Locate the cell with the specified text and output its (x, y) center coordinate. 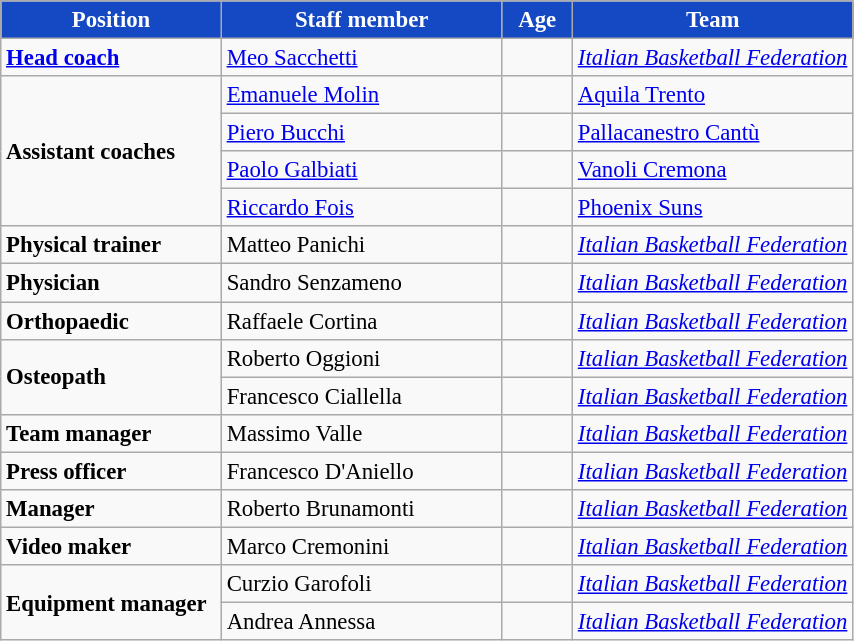
Vanoli Cremona (714, 170)
Meo Sacchetti (362, 58)
Manager (112, 509)
Curzio Garofoli (362, 584)
Pallacanestro Cantù (714, 133)
Assistant coaches (112, 151)
Massimo Valle (362, 433)
Video maker (112, 546)
Paolo Galbiati (362, 170)
Position (112, 20)
Raffaele Cortina (362, 321)
Equipment manager (112, 602)
Physician (112, 283)
Team (714, 20)
Aquila Trento (714, 95)
Francesco D'Aniello (362, 471)
Marco Cremonini (362, 546)
Head coach (112, 58)
Matteo Panichi (362, 245)
Andrea Annessa (362, 621)
Riccardo Fois (362, 208)
Piero Bucchi (362, 133)
Team manager (112, 433)
Phoenix Suns (714, 208)
Osteopath (112, 376)
Press officer (112, 471)
Francesco Ciallella (362, 396)
Sandro Senzameno (362, 283)
Emanuele Molin (362, 95)
Roberto Oggioni (362, 358)
Roberto Brunamonti (362, 509)
Staff member (362, 20)
Physical trainer (112, 245)
Age (538, 20)
Orthopaedic (112, 321)
